From the cell containing the given text, extract its center point as [X, Y] coordinate. 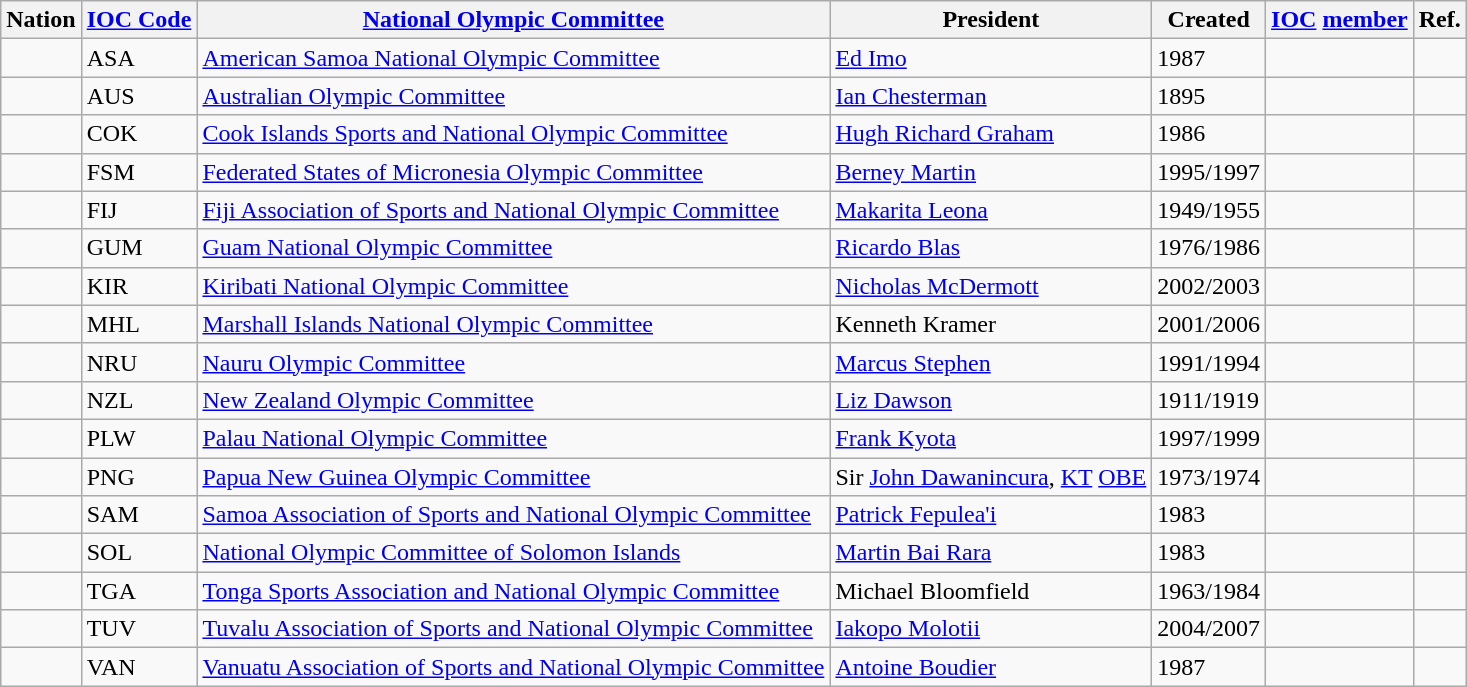
2004/2007 [1209, 629]
FSM [139, 172]
SAM [139, 515]
National Olympic Committee [514, 20]
Kenneth Kramer [991, 324]
Marcus Stephen [991, 362]
MHL [139, 324]
Papua New Guinea Olympic Committee [514, 477]
Federated States of Micronesia Olympic Committee [514, 172]
National Olympic Committee of Solomon Islands [514, 553]
New Zealand Olympic Committee [514, 400]
Michael Bloomfield [991, 591]
2002/2003 [1209, 286]
COK [139, 134]
Patrick Fepulea'i [991, 515]
Ian Chesterman [991, 96]
NZL [139, 400]
Palau National Olympic Committee [514, 438]
1973/1974 [1209, 477]
Guam National Olympic Committee [514, 248]
IOC Code [139, 20]
Ref. [1440, 20]
Created [1209, 20]
Tuvalu Association of Sports and National Olympic Committee [514, 629]
Liz Dawson [991, 400]
TGA [139, 591]
Antoine Boudier [991, 667]
1986 [1209, 134]
1895 [1209, 96]
Berney Martin [991, 172]
Makarita Leona [991, 210]
Ed Imo [991, 58]
Cook Islands Sports and National Olympic Committee [514, 134]
Samoa Association of Sports and National Olympic Committee [514, 515]
Fiji Association of Sports and National Olympic Committee [514, 210]
PNG [139, 477]
ASA [139, 58]
President [991, 20]
KIR [139, 286]
1995/1997 [1209, 172]
1997/1999 [1209, 438]
Hugh Richard Graham [991, 134]
Sir John Dawanincura, KT OBE [991, 477]
AUS [139, 96]
1963/1984 [1209, 591]
Nauru Olympic Committee [514, 362]
Vanuatu Association of Sports and National Olympic Committee [514, 667]
Tonga Sports Association and National Olympic Committee [514, 591]
VAN [139, 667]
Marshall Islands National Olympic Committee [514, 324]
1949/1955 [1209, 210]
FIJ [139, 210]
PLW [139, 438]
2001/2006 [1209, 324]
Kiribati National Olympic Committee [514, 286]
NRU [139, 362]
Martin Bai Rara [991, 553]
1991/1994 [1209, 362]
Australian Olympic Committee [514, 96]
IOC member [1340, 20]
American Samoa National Olympic Committee [514, 58]
SOL [139, 553]
1911/1919 [1209, 400]
Nation [41, 20]
GUM [139, 248]
Nicholas McDermott [991, 286]
Iakopo Molotii [991, 629]
Ricardo Blas [991, 248]
TUV [139, 629]
1976/1986 [1209, 248]
Frank Kyota [991, 438]
